From the cell containing the given text, extract its center point as (x, y) coordinate. 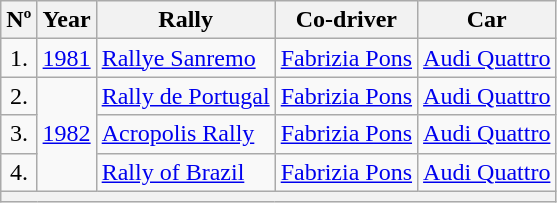
Nº (19, 20)
Rally of Brazil (186, 172)
Year (66, 20)
Car (487, 20)
1. (19, 58)
1982 (66, 134)
Rallye Sanremo (186, 58)
Rally (186, 20)
Co-driver (346, 20)
3. (19, 134)
Acropolis Rally (186, 134)
1981 (66, 58)
4. (19, 172)
Rally de Portugal (186, 96)
2. (19, 96)
